Locate the cell with the specified text and output its (x, y) center coordinate. 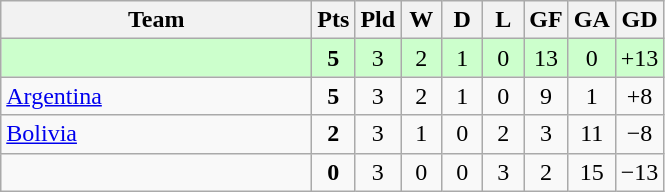
L (504, 20)
−13 (640, 172)
Pld (378, 20)
GA (592, 20)
Argentina (156, 96)
11 (592, 134)
Pts (334, 20)
W (422, 20)
+8 (640, 96)
D (462, 20)
−8 (640, 134)
13 (546, 58)
9 (546, 96)
Bolivia (156, 134)
Team (156, 20)
15 (592, 172)
GD (640, 20)
+13 (640, 58)
GF (546, 20)
